Locate the cell with the specified text and output its [x, y] center coordinate. 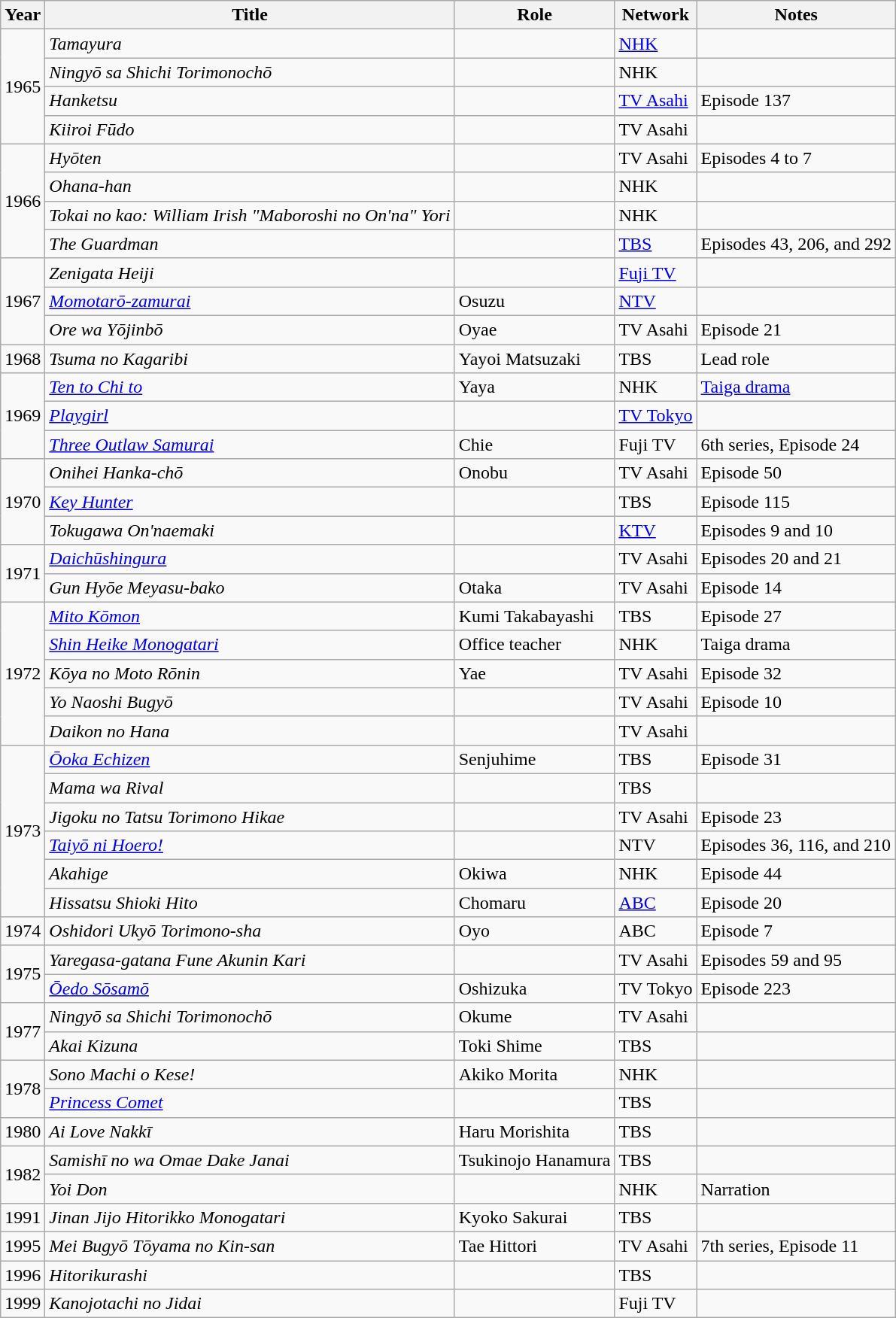
Episodes 59 and 95 [796, 960]
Ten to Chi to [250, 387]
Episode 23 [796, 816]
Shin Heike Monogatari [250, 645]
Ohana-han [250, 187]
Ore wa Yōjinbō [250, 329]
Taiyō ni Hoero! [250, 846]
Momotarō-zamurai [250, 301]
Title [250, 15]
Yo Naoshi Bugyō [250, 702]
Episode 10 [796, 702]
1972 [23, 673]
Episodes 20 and 21 [796, 559]
Tsukinojo Hanamura [534, 1160]
1982 [23, 1174]
1974 [23, 931]
Network [656, 15]
Akai Kizuna [250, 1046]
Kyoko Sakurai [534, 1217]
Hissatsu Shioki Hito [250, 903]
Oshidori Ukyō Torimono-sha [250, 931]
1991 [23, 1217]
Princess Comet [250, 1103]
Akiko Morita [534, 1074]
Akahige [250, 874]
Lead role [796, 359]
Oyo [534, 931]
Daichūshingura [250, 559]
Episodes 4 to 7 [796, 158]
Yayoi Matsuzaki [534, 359]
Episode 27 [796, 616]
Episode 50 [796, 473]
Mito Kōmon [250, 616]
6th series, Episode 24 [796, 445]
Episode 21 [796, 329]
1971 [23, 573]
1978 [23, 1089]
Chomaru [534, 903]
Chie [534, 445]
Sono Machi o Kese! [250, 1074]
1967 [23, 301]
Ōoka Echizen [250, 759]
Onobu [534, 473]
Key Hunter [250, 502]
Zenigata Heiji [250, 272]
Yaya [534, 387]
Mei Bugyō Tōyama no Kin-san [250, 1246]
Okume [534, 1017]
1996 [23, 1275]
Episode 223 [796, 988]
Office teacher [534, 645]
1973 [23, 831]
Daikon no Hana [250, 730]
Gun Hyōe Meyasu-bako [250, 588]
Narration [796, 1189]
Tamayura [250, 44]
Episode 20 [796, 903]
Episode 32 [796, 673]
Tokugawa On'naemaki [250, 530]
Oyae [534, 329]
1969 [23, 416]
Hitorikurashi [250, 1275]
1999 [23, 1304]
Episode 14 [796, 588]
Kanojotachi no Jidai [250, 1304]
1980 [23, 1131]
Haru Morishita [534, 1131]
Episode 44 [796, 874]
Okiwa [534, 874]
Tae Hittori [534, 1246]
Episode 31 [796, 759]
Playgirl [250, 416]
Hanketsu [250, 101]
Yoi Don [250, 1189]
1966 [23, 201]
Toki Shime [534, 1046]
Three Outlaw Samurai [250, 445]
1965 [23, 87]
Yaregasa-gatana Fune Akunin Kari [250, 960]
Tsuma no Kagaribi [250, 359]
Episodes 36, 116, and 210 [796, 846]
Role [534, 15]
Year [23, 15]
Episodes 9 and 10 [796, 530]
Episode 137 [796, 101]
Jinan Jijo Hitorikko Monogatari [250, 1217]
Ōedo Sōsamō [250, 988]
Osuzu [534, 301]
Kiiroi Fūdo [250, 129]
1975 [23, 974]
1968 [23, 359]
Mama wa Rival [250, 788]
Tokai no kao: William Irish "Maboroshi no On'na" Yori [250, 215]
Episode 115 [796, 502]
Hyōten [250, 158]
1977 [23, 1031]
Senjuhime [534, 759]
Notes [796, 15]
Kōya no Moto Rōnin [250, 673]
The Guardman [250, 244]
1970 [23, 502]
Kumi Takabayashi [534, 616]
1995 [23, 1246]
Yae [534, 673]
KTV [656, 530]
7th series, Episode 11 [796, 1246]
Episodes 43, 206, and 292 [796, 244]
Samishī no wa Omae Dake Janai [250, 1160]
Jigoku no Tatsu Torimono Hikae [250, 816]
Otaka [534, 588]
Oshizuka [534, 988]
Episode 7 [796, 931]
Ai Love Nakkī [250, 1131]
Onihei Hanka-chō [250, 473]
